Search for the cell housing the specified text and yield its (X, Y) center coordinate. 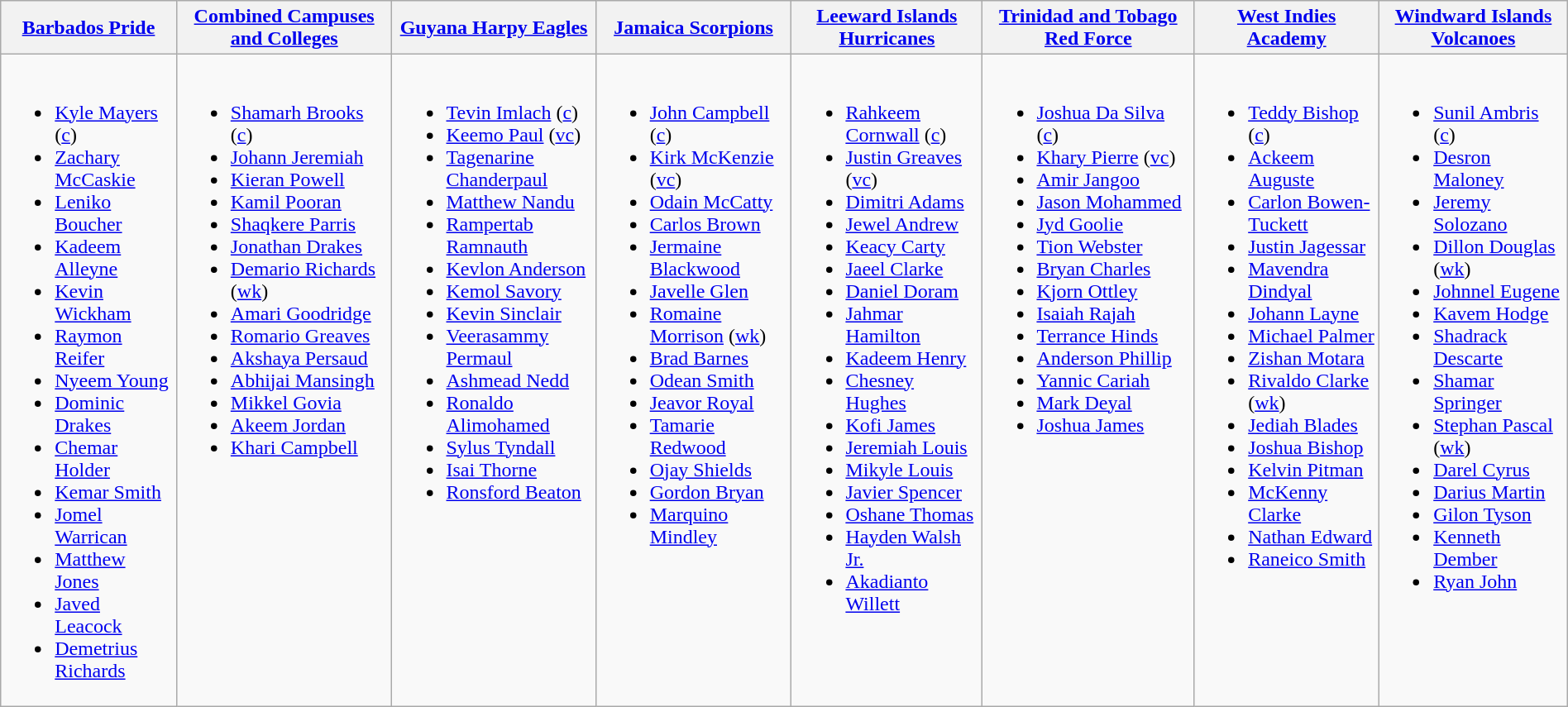
Jamaica Scorpions (693, 28)
West Indies Academy (1287, 28)
Trinidad and Tobago Red Force (1088, 28)
Barbados Pride (89, 28)
Combined Campuses and Colleges (284, 28)
Windward Islands Volcanoes (1474, 28)
Leeward Islands Hurricanes (887, 28)
Guyana Harpy Eagles (494, 28)
